Determine the (X, Y) coordinate at the center of the cell enclosing the given text.  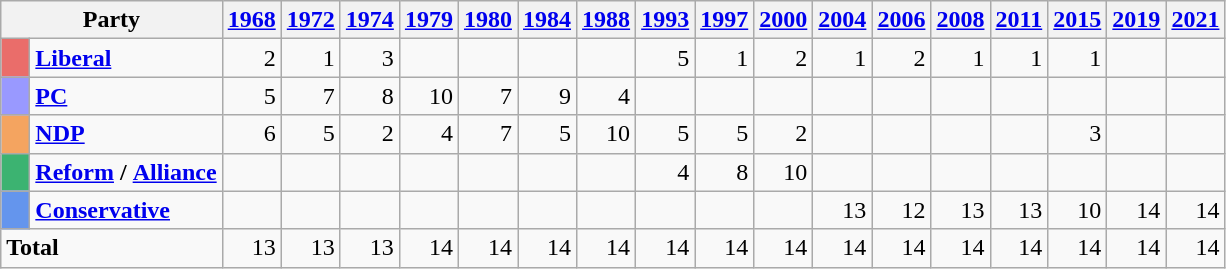
1972 (310, 20)
2021 (1196, 20)
2019 (1136, 20)
1968 (252, 20)
Party (112, 20)
Reform / Alliance (126, 172)
2006 (902, 20)
NDP (126, 134)
1980 (488, 20)
2008 (960, 20)
2000 (784, 20)
2015 (1078, 20)
Liberal (126, 58)
1988 (606, 20)
2004 (842, 20)
9 (548, 96)
1979 (428, 20)
2011 (1019, 20)
Conservative (126, 210)
1984 (548, 20)
6 (252, 134)
1974 (370, 20)
1993 (666, 20)
PC (126, 96)
12 (902, 210)
1997 (724, 20)
Total (112, 248)
